From the cell containing the given text, extract its center point as (x, y) coordinate. 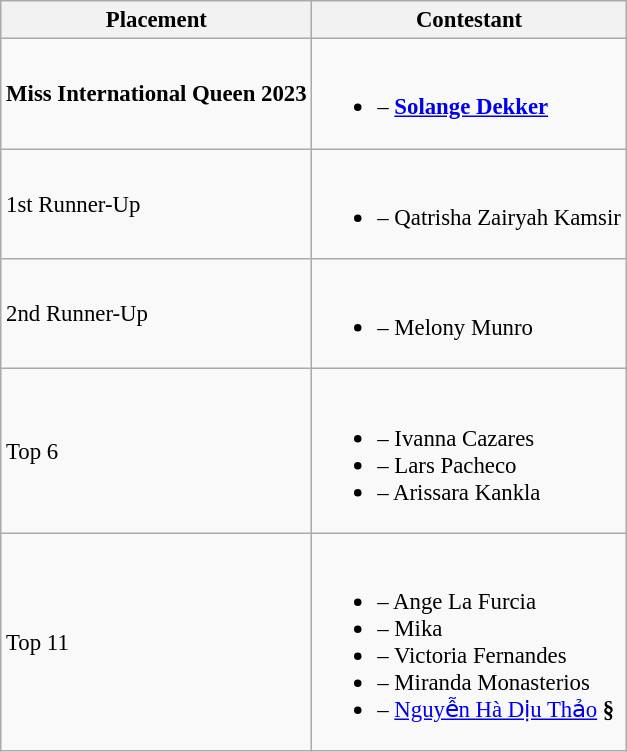
1st Runner-Up (156, 204)
– Ange La Furcia – Mika – Victoria Fernandes – Miranda Monasterios – Nguyễn Hà Dịu Thảo § (469, 642)
Placement (156, 20)
2nd Runner-Up (156, 314)
Contestant (469, 20)
– Melony Munro (469, 314)
Top 6 (156, 451)
– Ivanna Cazares – Lars Pacheco – Arissara Kankla (469, 451)
Miss International Queen 2023 (156, 94)
– Solange Dekker (469, 94)
Top 11 (156, 642)
– Qatrisha Zairyah Kamsir (469, 204)
